Capture the cell that displays the provided text and extract its [x, y] central coordinate. 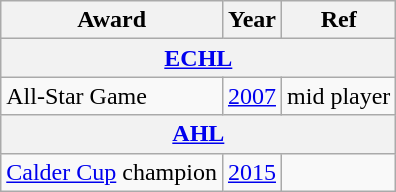
2007 [252, 96]
ECHL [198, 58]
Calder Cup champion [112, 172]
AHL [198, 134]
Year [252, 20]
mid player [339, 96]
Ref [339, 20]
Award [112, 20]
All-Star Game [112, 96]
2015 [252, 172]
